Return [x, y] of the center of cell containing provided text 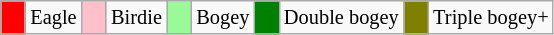
Bogey [222, 17]
Eagle [53, 17]
Birdie [136, 17]
Double bogey [342, 17]
Triple bogey+ [490, 17]
